Return the (X, Y) coordinate for the center point of the cell that contains the specified text.  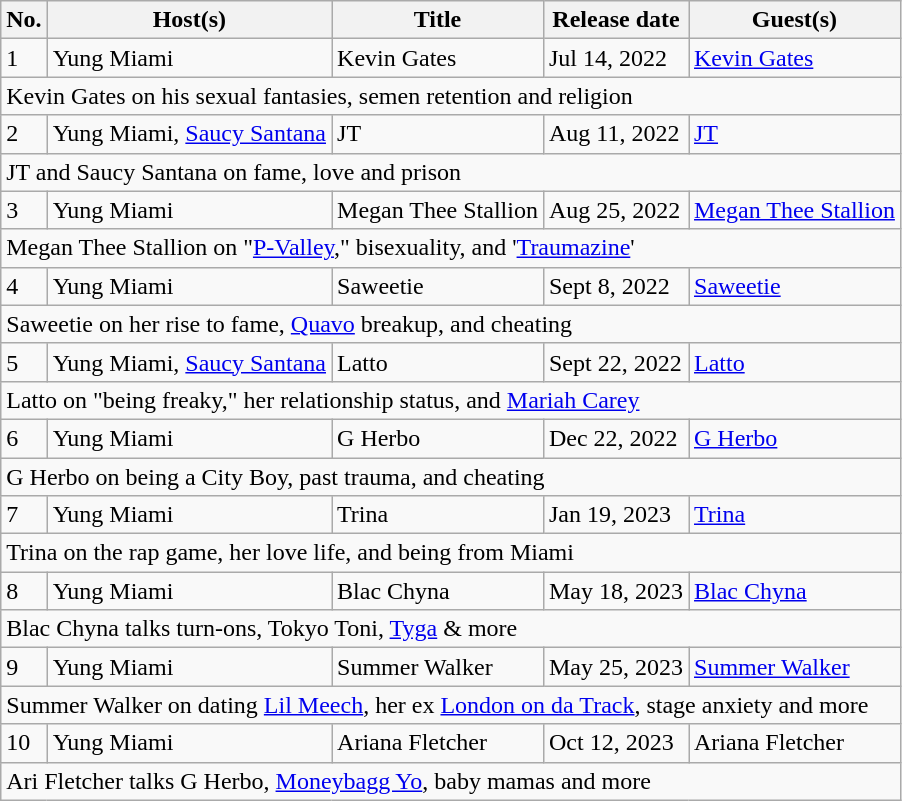
No. (24, 20)
3 (24, 210)
Jul 14, 2022 (616, 58)
2 (24, 134)
May 25, 2023 (616, 667)
Saweetie on her rise to fame, Quavo breakup, and cheating (451, 324)
Host(s) (189, 20)
Kevin Gates on his sexual fantasies, semen retention and religion (451, 96)
Aug 25, 2022 (616, 210)
Megan Thee Stallion on "P-Valley," bisexuality, and 'Traumazine' (451, 248)
Dec 22, 2022 (616, 438)
6 (24, 438)
JT and Saucy Santana on fame, love and prison (451, 172)
1 (24, 58)
G Herbo on being a City Boy, past trauma, and cheating (451, 477)
Sept 22, 2022 (616, 362)
Release date (616, 20)
4 (24, 286)
8 (24, 591)
10 (24, 743)
9 (24, 667)
7 (24, 515)
Title (438, 20)
Blac Chyna talks turn-ons, Tokyo Toni, Tyga & more (451, 629)
Oct 12, 2023 (616, 743)
Guest(s) (794, 20)
Trina on the rap game, her love life, and being from Miami (451, 553)
Latto on "being freaky," her relationship status, and Mariah Carey (451, 400)
Ari Fletcher talks G Herbo, Moneybagg Yo, baby mamas and more (451, 781)
Summer Walker on dating Lil Meech, her ex London on da Track, stage anxiety and more (451, 705)
Jan 19, 2023 (616, 515)
Aug 11, 2022 (616, 134)
5 (24, 362)
Sept 8, 2022 (616, 286)
May 18, 2023 (616, 591)
